Capture the cell that displays the provided text and extract its [x, y] central coordinate. 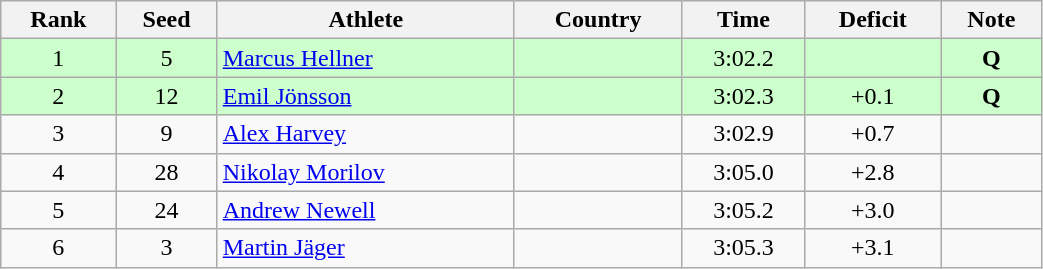
12 [166, 96]
Marcus Hellner [366, 58]
Athlete [366, 20]
Country [598, 20]
4 [58, 172]
3:02.3 [744, 96]
+2.8 [873, 172]
Note [992, 20]
Deficit [873, 20]
3:02.2 [744, 58]
24 [166, 210]
Nikolay Morilov [366, 172]
28 [166, 172]
Emil Jönsson [366, 96]
Alex Harvey [366, 134]
3:05.3 [744, 248]
Martin Jäger [366, 248]
+0.1 [873, 96]
+3.1 [873, 248]
2 [58, 96]
3:05.2 [744, 210]
9 [166, 134]
1 [58, 58]
+3.0 [873, 210]
Rank [58, 20]
+0.7 [873, 134]
Time [744, 20]
3:05.0 [744, 172]
Seed [166, 20]
Andrew Newell [366, 210]
6 [58, 248]
3:02.9 [744, 134]
